Capture the cell that displays the provided text and extract its (X, Y) central coordinate. 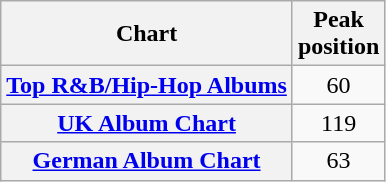
Chart (147, 34)
63 (338, 161)
60 (338, 85)
Top R&B/Hip-Hop Albums (147, 85)
German Album Chart (147, 161)
UK Album Chart (147, 123)
Peakposition (338, 34)
119 (338, 123)
